Return the [X, Y] coordinate for the center point of the cell that contains the specified text.  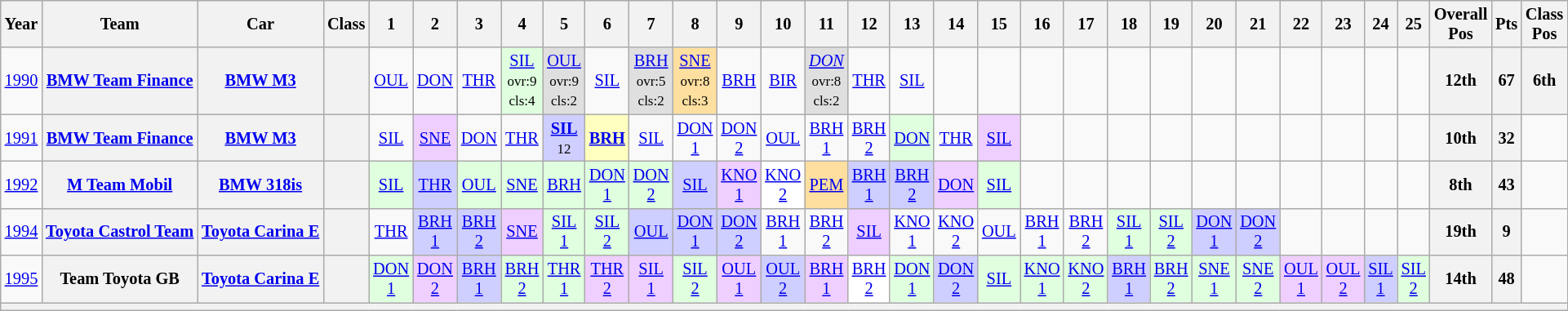
14 [956, 24]
Toyota Castrol Team [119, 232]
17 [1086, 24]
4 [522, 24]
Pts [1507, 24]
8th [1461, 184]
Team [119, 24]
SNE2 [1258, 279]
ClassPos [1544, 24]
23 [1344, 24]
15 [999, 24]
THR2 [607, 279]
21 [1258, 24]
M Team Mobil [119, 184]
24 [1380, 24]
PEM [826, 184]
OverallPos [1461, 24]
Car [260, 24]
Class [346, 24]
43 [1507, 184]
10 [783, 24]
19 [1171, 24]
SNEovr:8cls:3 [695, 81]
1995 [21, 279]
22 [1301, 24]
19th [1461, 232]
2 [435, 24]
DONovr:8cls:2 [826, 81]
67 [1507, 81]
SIL12 [564, 138]
10th [1461, 138]
BRHovr:5cls:2 [651, 81]
BMW 318is [260, 184]
3 [479, 24]
THR1 [564, 279]
1992 [21, 184]
25 [1414, 24]
16 [1042, 24]
13 [912, 24]
20 [1214, 24]
OULovr:9cls:2 [564, 81]
18 [1129, 24]
SNE1 [1214, 279]
Year [21, 24]
48 [1507, 279]
1994 [21, 232]
6th [1544, 81]
BIR [783, 81]
1991 [21, 138]
SILovr:9cls:4 [522, 81]
5 [564, 24]
14th [1461, 279]
12th [1461, 81]
1990 [21, 81]
32 [1507, 138]
1 [391, 24]
Team Toyota GB [119, 279]
7 [651, 24]
6 [607, 24]
12 [869, 24]
11 [826, 24]
8 [695, 24]
